Return [X, Y] of the center of cell containing provided text 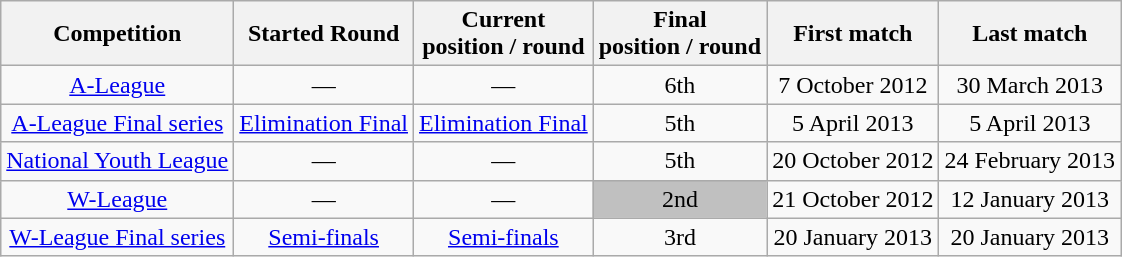
Started Round [324, 34]
Current position / round [504, 34]
W-League Final series [118, 237]
A-League Final series [118, 123]
20 October 2012 [853, 161]
National Youth League [118, 161]
21 October 2012 [853, 199]
2nd [680, 199]
Final position / round [680, 34]
Competition [118, 34]
First match [853, 34]
24 February 2013 [1030, 161]
3rd [680, 237]
Last match [1030, 34]
30 March 2013 [1030, 85]
W-League [118, 199]
A-League [118, 85]
12 January 2013 [1030, 199]
7 October 2012 [853, 85]
6th [680, 85]
